Detect which cell encompasses the target text, then output its (x, y) center coordinate. 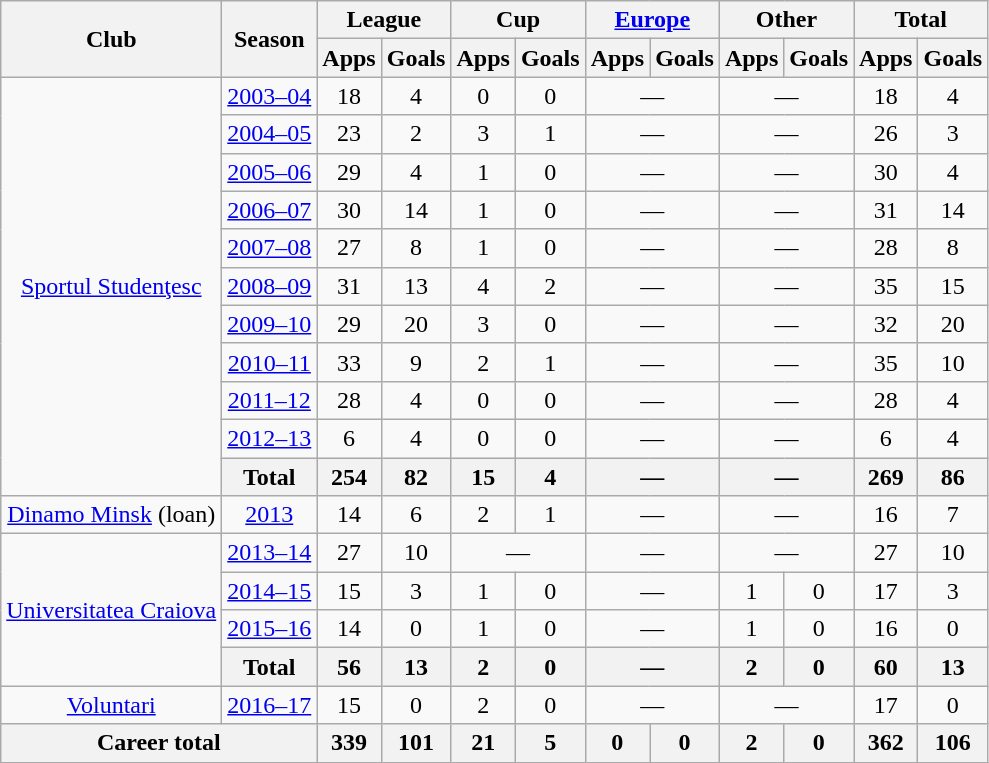
Voluntari (112, 705)
2003–04 (270, 96)
269 (886, 477)
56 (349, 667)
Season (270, 39)
Club (112, 39)
Sportul Studenţesc (112, 286)
2005–06 (270, 172)
2013–14 (270, 553)
2013 (270, 515)
2015–16 (270, 629)
32 (886, 324)
2014–15 (270, 591)
101 (416, 743)
2006–07 (270, 210)
33 (349, 362)
5 (550, 743)
60 (886, 667)
League (384, 20)
7 (953, 515)
2011–12 (270, 400)
2016–17 (270, 705)
339 (349, 743)
Dinamo Minsk (loan) (112, 515)
2007–08 (270, 248)
Career total (159, 743)
26 (886, 134)
23 (349, 134)
Cup (518, 20)
Europe (652, 20)
2008–09 (270, 286)
2009–10 (270, 324)
Universitatea Craiova (112, 610)
254 (349, 477)
86 (953, 477)
21 (483, 743)
2010–11 (270, 362)
9 (416, 362)
2012–13 (270, 438)
362 (886, 743)
106 (953, 743)
2004–05 (270, 134)
Other (786, 20)
82 (416, 477)
